Search for the cell housing the specified text and yield its [x, y] center coordinate. 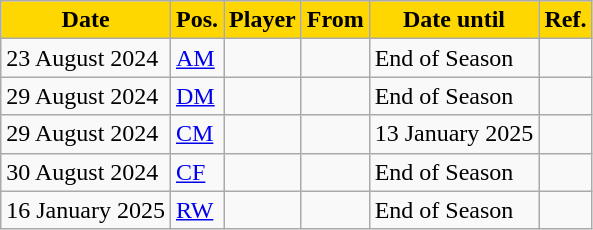
AM [196, 58]
Player [263, 20]
Pos. [196, 20]
CF [196, 172]
CM [196, 134]
Ref. [566, 20]
Date [86, 20]
RW [196, 210]
23 August 2024 [86, 58]
16 January 2025 [86, 210]
30 August 2024 [86, 172]
From [335, 20]
DM [196, 96]
Date until [454, 20]
13 January 2025 [454, 134]
